Pinpoint the cell where the given text exists, returning its (x, y) midpoint coordinate. 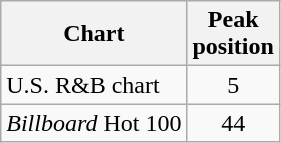
5 (233, 85)
Billboard Hot 100 (94, 123)
Peakposition (233, 34)
44 (233, 123)
U.S. R&B chart (94, 85)
Chart (94, 34)
